Locate the cell with the specified text and output its [X, Y] center coordinate. 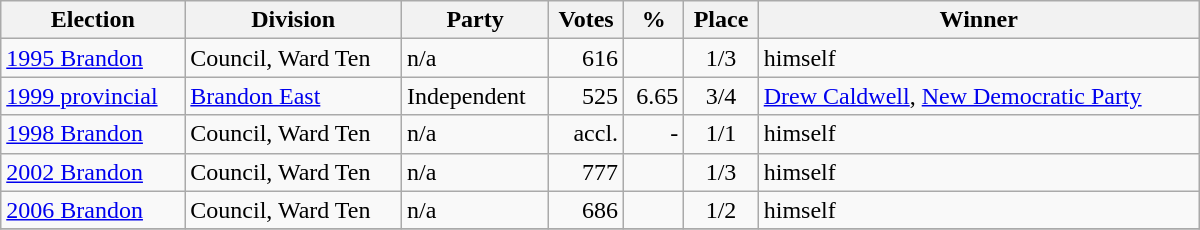
Winner [978, 20]
- [654, 134]
% [654, 20]
Drew Caldwell, New Democratic Party [978, 96]
Election [93, 20]
3/4 [721, 96]
686 [586, 210]
Votes [586, 20]
Independent [476, 96]
616 [586, 58]
525 [586, 96]
1/2 [721, 210]
1998 Brandon [93, 134]
Brandon East [294, 96]
2006 Brandon [93, 210]
accl. [586, 134]
Party [476, 20]
Division [294, 20]
Place [721, 20]
1999 provincial [93, 96]
1995 Brandon [93, 58]
777 [586, 172]
6.65 [654, 96]
2002 Brandon [93, 172]
1/1 [721, 134]
